Output the (X, Y) coordinate of the center of the cell containing the given text.  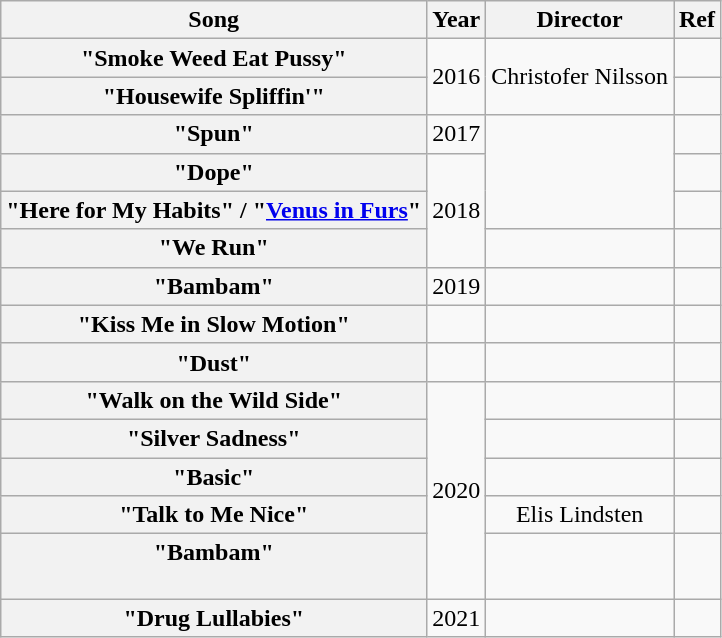
"Basic" (214, 477)
Christofer Nilsson (580, 77)
"Drug Lullabies" (214, 618)
Director (580, 20)
"Spun" (214, 134)
"Here for My Habits" / "Venus in Furs" (214, 210)
"Walk on the Wild Side" (214, 400)
2019 (456, 286)
"Kiss Me in Slow Motion" (214, 324)
"We Run" (214, 248)
Ref (698, 20)
2016 (456, 77)
Elis Lindsten (580, 515)
2020 (456, 490)
Song (214, 20)
"Dust" (214, 362)
"Silver Sadness" (214, 438)
"Smoke Weed Eat Pussy" (214, 58)
Year (456, 20)
"Talk to Me Nice" (214, 515)
"Housewife Spliffin'" (214, 96)
"Dope" (214, 172)
2018 (456, 210)
2017 (456, 134)
2021 (456, 618)
